Return [X, Y] of the center of cell containing provided text 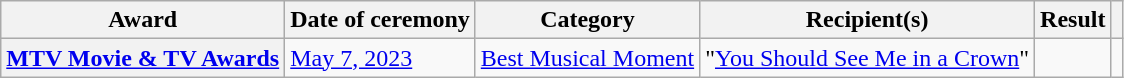
Category [587, 20]
"You Should See Me in a Crown" [868, 58]
Date of ceremony [380, 20]
Award [143, 20]
Recipient(s) [868, 20]
Best Musical Moment [587, 58]
May 7, 2023 [380, 58]
MTV Movie & TV Awards [143, 58]
Result [1073, 20]
